Find where the given text appears and provide that cell's center as [X, Y] coordinate. 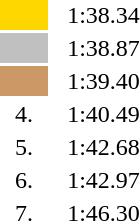
5. [24, 147]
6. [24, 180]
4. [24, 114]
